Find where the given text appears and provide that cell's center as (X, Y) coordinate. 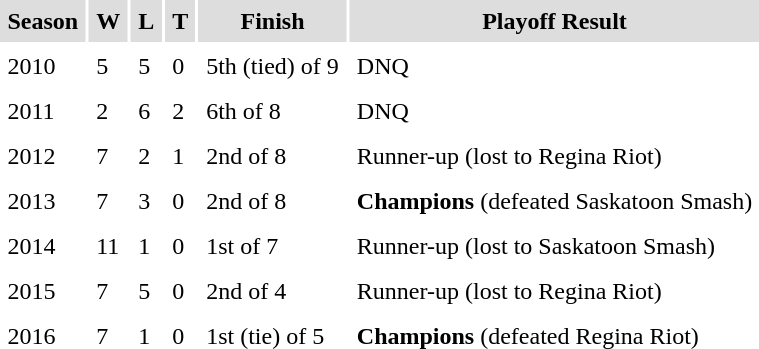
W (108, 21)
5th (tied) of 9 (273, 66)
2014 (43, 246)
Runner-up (lost to Saskatoon Smash) (554, 246)
L (146, 21)
3 (146, 201)
Season (43, 21)
6 (146, 111)
2015 (43, 291)
2011 (43, 111)
Finish (273, 21)
6th of 8 (273, 111)
T (180, 21)
1st of 7 (273, 246)
2012 (43, 156)
2013 (43, 201)
11 (108, 246)
Playoff Result (554, 21)
Champions (defeated Saskatoon Smash) (554, 201)
2010 (43, 66)
2nd of 4 (273, 291)
